Scan for the cell matching the given text and deliver its (X, Y) coordinate at center. 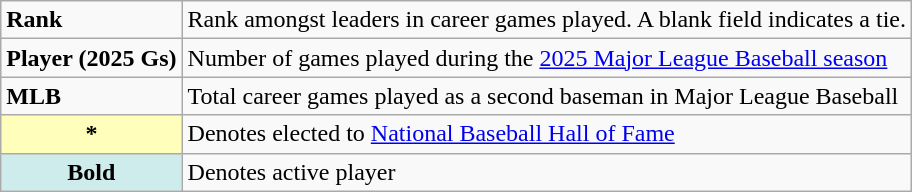
Total career games played as a second baseman in Major League Baseball (546, 96)
* (92, 134)
MLB (92, 96)
Rank amongst leaders in career games played. A blank field indicates a tie. (546, 20)
Denotes elected to National Baseball Hall of Fame (546, 134)
Denotes active player (546, 172)
Rank (92, 20)
Number of games played during the 2025 Major League Baseball season (546, 58)
Bold (92, 172)
Player (2025 Gs) (92, 58)
